Determine the [X, Y] coordinate at the center of the cell enclosing the given text.  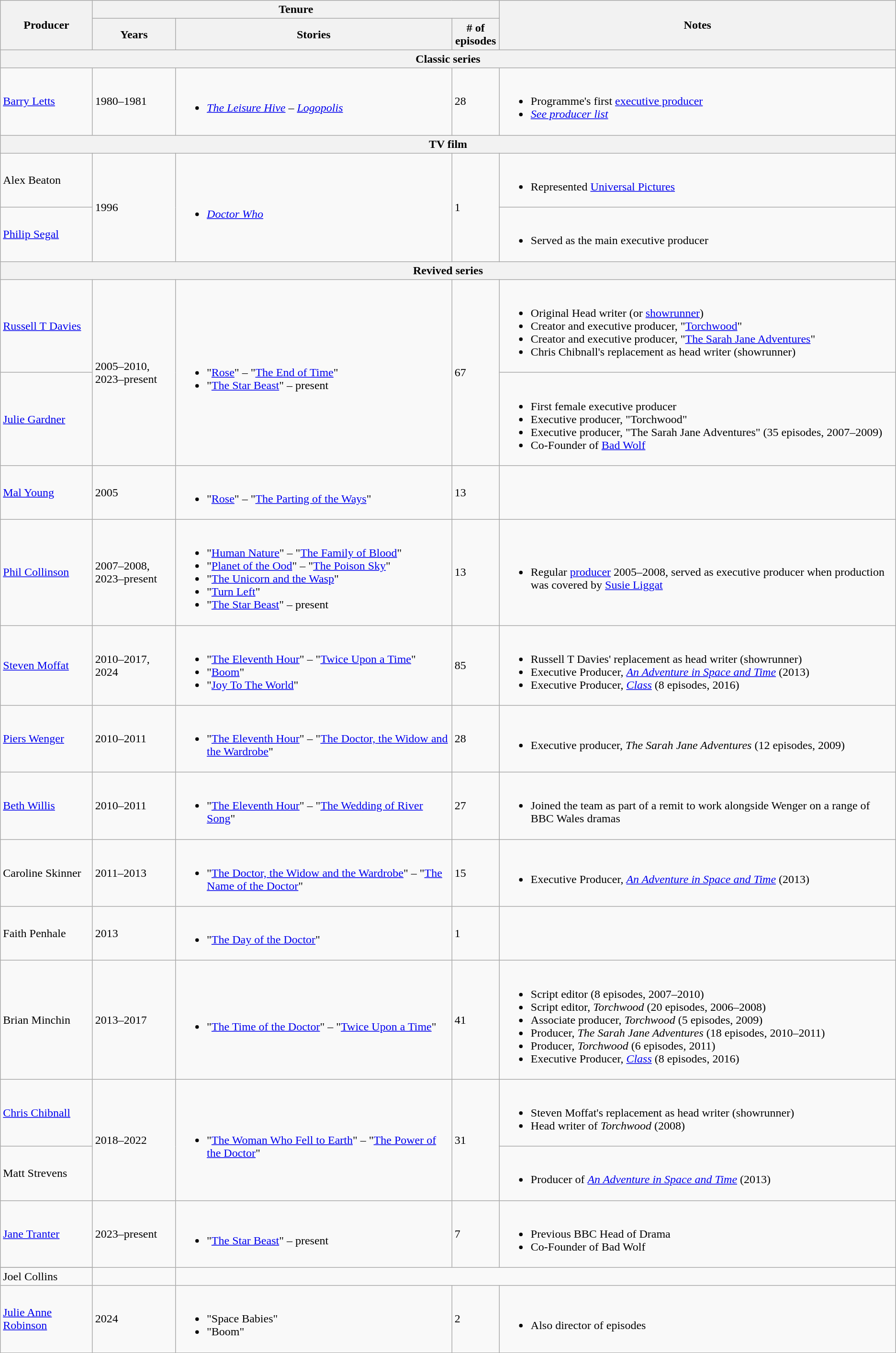
Brian Minchin [47, 1020]
The Leisure Hive – Logopolis [314, 101]
Represented Universal Pictures [697, 180]
41 [476, 1020]
Jane Tranter [47, 1234]
1996 [134, 207]
Producer of An Adventure in Space and Time (2013) [697, 1174]
2013–2017 [134, 1020]
"The Star Beast" – present [314, 1234]
Steven Moffat [47, 665]
"The Eleventh Hour" – "Twice Upon a Time""Boom""Joy To The World" [314, 665]
Joel Collins [47, 1276]
Alex Beaton [47, 180]
2023–present [134, 1234]
27 [476, 806]
"The Eleventh Hour" – "The Doctor, the Widow and the Wardrobe" [314, 739]
Beth Willis [47, 806]
"Rose" – "The Parting of the Ways" [314, 492]
"The Woman Who Fell to Earth" – "The Power of the Doctor" [314, 1140]
Phil Collinson [47, 572]
Programme's first executive producerSee producer list [697, 101]
Tenure [296, 10]
Served as the main executive producer [697, 235]
Philip Segal [47, 235]
31 [476, 1140]
"The Day of the Doctor" [314, 933]
Matt Strevens [47, 1174]
Stories [314, 34]
"The Doctor, the Widow and the Wardrobe" – "The Name of the Doctor" [314, 873]
Caroline Skinner [47, 873]
Piers Wenger [47, 739]
Revived series [448, 270]
2011–2013 [134, 873]
TV film [448, 144]
"The Eleventh Hour" – "The Wedding of River Song" [314, 806]
Steven Moffat's replacement as head writer (showrunner)Head writer of Torchwood (2008) [697, 1113]
1980–1981 [134, 101]
Years [134, 34]
Previous BBC Head of DramaCo-Founder of Bad Wolf [697, 1234]
2013 [134, 933]
67 [476, 372]
2005–2010, 2023–present [134, 372]
Classic series [448, 59]
Mal Young [47, 492]
Notes [697, 25]
# of episodes [476, 34]
Executive producer, The Sarah Jane Adventures (12 episodes, 2009) [697, 739]
Barry Letts [47, 101]
Also director of episodes [697, 1319]
Julie Anne Robinson [47, 1319]
2010–2017, 2024 [134, 665]
Executive Producer, An Adventure in Space and Time (2013) [697, 873]
2005 [134, 492]
2007–2008, 2023–present [134, 572]
Faith Penhale [47, 933]
2024 [134, 1319]
Chris Chibnall [47, 1113]
2 [476, 1319]
Julie Gardner [47, 419]
Regular producer 2005–2008, served as executive producer when production was covered by Susie Liggat [697, 572]
7 [476, 1234]
Russell T Davies [47, 326]
85 [476, 665]
"Rose" – "The End of Time""The Star Beast" – present [314, 372]
"Space Babies""Boom" [314, 1319]
Producer [47, 25]
Joined the team as part of a remit to work alongside Wenger on a range of BBC Wales dramas [697, 806]
"Human Nature" – "The Family of Blood""Planet of the Ood" – "The Poison Sky""The Unicorn and the Wasp""Turn Left""The Star Beast" – present [314, 572]
15 [476, 873]
"The Time of the Doctor" – "Twice Upon a Time" [314, 1020]
Doctor Who [314, 207]
2018–2022 [134, 1140]
